Extract the (x, y) coordinate from the center of the cell holding the provided text.  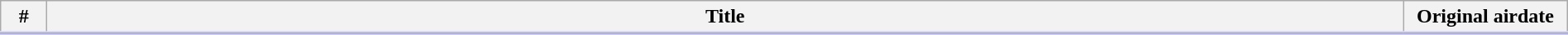
Title (725, 17)
# (24, 17)
Original airdate (1485, 17)
